Identify which cell holds the provided text, then report its (X, Y) central coordinate. 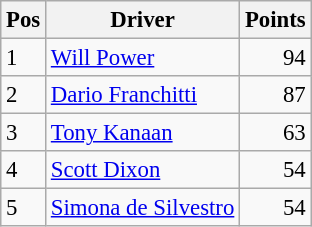
Simona de Silvestro (143, 208)
5 (24, 208)
4 (24, 170)
Driver (143, 20)
94 (276, 58)
2 (24, 95)
87 (276, 95)
63 (276, 133)
Scott Dixon (143, 170)
3 (24, 133)
Will Power (143, 58)
Points (276, 20)
1 (24, 58)
Pos (24, 20)
Dario Franchitti (143, 95)
Tony Kanaan (143, 133)
